Extract the [X, Y] coordinate from the center of the cell holding the provided text.  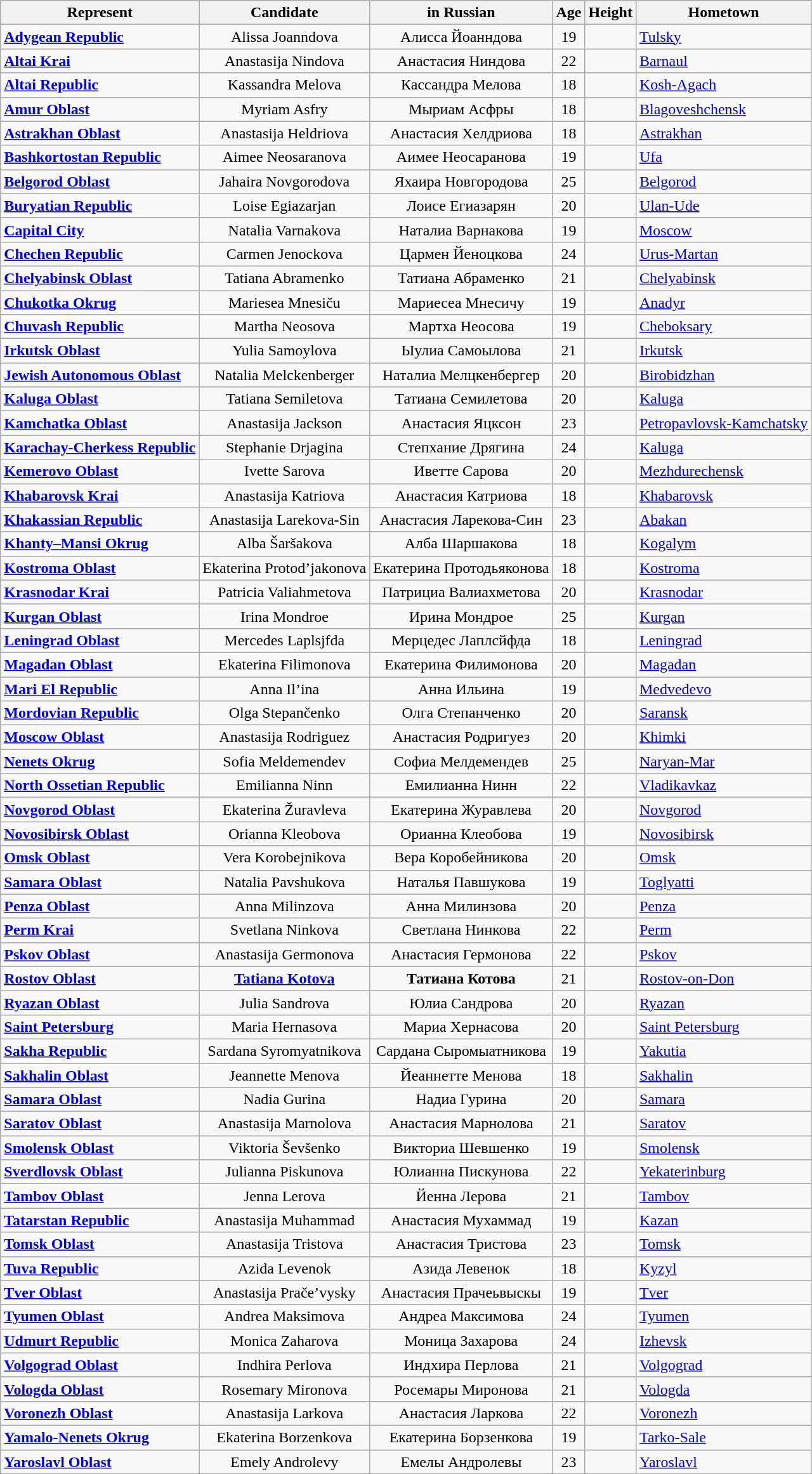
Емелы Андролевы [461, 1461]
Pskov [723, 954]
Mordovian Republic [100, 713]
Urus-Martan [723, 254]
Toglyatti [723, 882]
Moscow Oblast [100, 737]
Astrakhan Oblast [100, 133]
Volgograd [723, 1365]
Rostov-on-Don [723, 978]
Omsk Oblast [100, 858]
Indhira Perlova [284, 1365]
Иветте Сарова [461, 471]
Юлиа Сандрова [461, 1003]
Anastasija Nindova [284, 61]
Надиа Гурина [461, 1100]
Alissa Joanndova [284, 37]
Kazan [723, 1220]
Анастасия Хелдриова [461, 133]
Росемары Миронова [461, 1389]
Irkutsk Oblast [100, 351]
Лоисе Егиазарян [461, 206]
Belgorod Oblast [100, 181]
Kostroma [723, 568]
Barnaul [723, 61]
Моница Захарова [461, 1341]
Анастасия Ларкова [461, 1413]
Novgorod Oblast [100, 810]
Chelyabinsk Oblast [100, 278]
Анастасия Мухаммад [461, 1220]
Ivette Sarova [284, 471]
Yulia Samoylova [284, 351]
Anastasija Rodriguez [284, 737]
Adygean Republic [100, 37]
Birobidzhan [723, 375]
Nadia Gurina [284, 1100]
Leningrad Oblast [100, 640]
Tuva Republic [100, 1268]
Vera Korobejnikova [284, 858]
Saratov Oblast [100, 1124]
Khabarovsk [723, 496]
Rostov Oblast [100, 978]
Anastasija Larekova-Sin [284, 520]
Сардана Сыромыатникова [461, 1051]
Perm Krai [100, 930]
Йенна Лерова [461, 1196]
Olga Stepančenko [284, 713]
Tambov Oblast [100, 1196]
Kyzyl [723, 1268]
Anastasija Katriova [284, 496]
Орианна Клеобова [461, 834]
Jewish Autonomous Oblast [100, 375]
Myriam Asfry [284, 109]
Viktoria Ševšenko [284, 1148]
Chelyabinsk [723, 278]
Rosemary Mironova [284, 1389]
Blagoveshchensk [723, 109]
Алисса Йоанндова [461, 37]
Sakhalin Oblast [100, 1076]
Khakassian Republic [100, 520]
Smolensk Oblast [100, 1148]
Tulsky [723, 37]
Emilianna Ninn [284, 786]
Мартха Неосова [461, 327]
Kogalym [723, 544]
Khimki [723, 737]
Kosh-Agach [723, 85]
Андреа Максимова [461, 1317]
Софиа Мелдемендев [461, 761]
Sardana Syromyatnikova [284, 1051]
Julianna Piskunova [284, 1172]
Anadyr [723, 303]
Йеаннетте Менова [461, 1076]
Алба Шаршакова [461, 544]
Юлианна Пискунова [461, 1172]
Anastasija Tristova [284, 1244]
Volgograd Oblast [100, 1365]
Medvedevo [723, 688]
Irkutsk [723, 351]
Анна Милинзова [461, 906]
Voronezh Oblast [100, 1413]
Мыриам Асфры [461, 109]
Novosibirsk [723, 834]
Kamchatka Oblast [100, 423]
Цармен Йеноцкова [461, 254]
Tatiana Semiletova [284, 399]
Татиана Абраменко [461, 278]
Yakutia [723, 1051]
Анастасия Яцксон [461, 423]
Tatiana Abramenko [284, 278]
Екатерина Журавлева [461, 810]
Leningrad [723, 640]
Altai Republic [100, 85]
Sofia Meldemendev [284, 761]
Анастасия Прачеьвыскы [461, 1293]
Yaroslavl Oblast [100, 1461]
Patricia Valiahmetova [284, 592]
Kemerovo Oblast [100, 471]
Mariesea Mnesiču [284, 303]
Ekaterina Žuravleva [284, 810]
Наталья Павшукова [461, 882]
Aimee Neosaranova [284, 157]
Наталиа Варнакова [461, 230]
Ufa [723, 157]
Sakhalin [723, 1076]
Krasnodar Krai [100, 592]
Tver Oblast [100, 1293]
Izhevsk [723, 1341]
Kaluga Oblast [100, 399]
Orianna Kleobova [284, 834]
Анастасия Тристова [461, 1244]
Аимее Неосаранова [461, 157]
Samara [723, 1100]
Tatarstan Republic [100, 1220]
Khanty–Mansi Okrug [100, 544]
Nenets Okrug [100, 761]
Tomsk [723, 1244]
Кассандра Мелова [461, 85]
Maria Hernasova [284, 1027]
Anastasija Germonova [284, 954]
Amur Oblast [100, 109]
Екатерина Филимонова [461, 664]
Анастасия Гермонова [461, 954]
Светлана Нинкова [461, 930]
Емилианна Нинн [461, 786]
Capital City [100, 230]
Karachay-Cherkess Republic [100, 447]
Mezhdurechensk [723, 471]
Azida Levenok [284, 1268]
Magadan [723, 664]
Индхира Перлова [461, 1365]
Buryatian Republic [100, 206]
Krasnodar [723, 592]
Altai Krai [100, 61]
Age [568, 13]
Ekaterina Filimonova [284, 664]
Stephanie Drjagina [284, 447]
Novosibirsk Oblast [100, 834]
Penza [723, 906]
Carmen Jenockova [284, 254]
Novgorod [723, 810]
Irina Mondroe [284, 616]
Height [610, 13]
Ирина Мондрое [461, 616]
Tyumen Oblast [100, 1317]
Naryan-Mar [723, 761]
Chechen Republic [100, 254]
Cheboksary [723, 327]
Татиана Котова [461, 978]
Sverdlovsk Oblast [100, 1172]
Mercedes Laplsjfda [284, 640]
Екатерина Протодьяконова [461, 568]
Анастасия Родригуез [461, 737]
Natalia Varnakova [284, 230]
Анастасия Ларекова-Син [461, 520]
Anastasija Jackson [284, 423]
Anna Milinzova [284, 906]
Loise Egiazarjan [284, 206]
Magadan Oblast [100, 664]
Chukotka Okrug [100, 303]
Викториа Шевшенко [461, 1148]
Патрициа Валиахметова [461, 592]
Анастасия Марнолова [461, 1124]
Martha Neosova [284, 327]
Олга Степанченко [461, 713]
Азида Левенок [461, 1268]
Khabarovsk Krai [100, 496]
Yekaterinburg [723, 1172]
Anastasija Marnolova [284, 1124]
Наталиа Мелцкенбергер [461, 375]
Tyumen [723, 1317]
North Ossetian Republic [100, 786]
Vologda Oblast [100, 1389]
Anna Il’ina [284, 688]
Степхание Дрягина [461, 447]
Ryazan [723, 1003]
Anastasija Prače’vysky [284, 1293]
Татиана Семилетова [461, 399]
Mari El Republic [100, 688]
Abakan [723, 520]
Tomsk Oblast [100, 1244]
Moscow [723, 230]
Tver [723, 1293]
Saratov [723, 1124]
Julia Sandrova [284, 1003]
Tatiana Kotova [284, 978]
Alba Šaršakova [284, 544]
Andrea Maksimova [284, 1317]
Anastasija Heldriova [284, 133]
Анастасия Ниндова [461, 61]
Represent [100, 13]
Vladikavkaz [723, 786]
Smolensk [723, 1148]
Ulan-Ude [723, 206]
Jahaira Novgorodova [284, 181]
Astrakhan [723, 133]
Yaroslavl [723, 1461]
in Russian [461, 13]
Udmurt Republic [100, 1341]
Voronezh [723, 1413]
Tarko-Sale [723, 1437]
Анастасия Катриова [461, 496]
Candidate [284, 13]
Анна Ильина [461, 688]
Perm [723, 930]
Vologda [723, 1389]
Anastasija Larkova [284, 1413]
Pskov Oblast [100, 954]
Svetlana Ninkova [284, 930]
Екатерина Борзенкова [461, 1437]
Belgorod [723, 181]
Petropavlovsk-Kamchatsky [723, 423]
Tambov [723, 1196]
Hometown [723, 13]
Jenna Lerova [284, 1196]
Kurgan [723, 616]
Яхаира Новгородова [461, 181]
Ekaterina Borzenkova [284, 1437]
Kostroma Oblast [100, 568]
Natalia Melckenberger [284, 375]
Omsk [723, 858]
Jeannette Menova [284, 1076]
Penza Oblast [100, 906]
Sakha Republic [100, 1051]
Ыулиа Самоылова [461, 351]
Ekaterina Protod’jakonova [284, 568]
Kassandra Melova [284, 85]
Chuvash Republic [100, 327]
Natalia Pavshukova [284, 882]
Saransk [723, 713]
Мариа Хернасова [461, 1027]
Bashkortostan Republic [100, 157]
Anastasija Muhammad [284, 1220]
Ryazan Oblast [100, 1003]
Emely Androlevy [284, 1461]
Kurgan Oblast [100, 616]
Yamalo-Nenets Okrug [100, 1437]
Мариесеа Мнесичу [461, 303]
Мерцедес Лаплсйфда [461, 640]
Monica Zaharova [284, 1341]
Вера Коробейникова [461, 858]
